Return (x, y) of the center of cell containing provided text 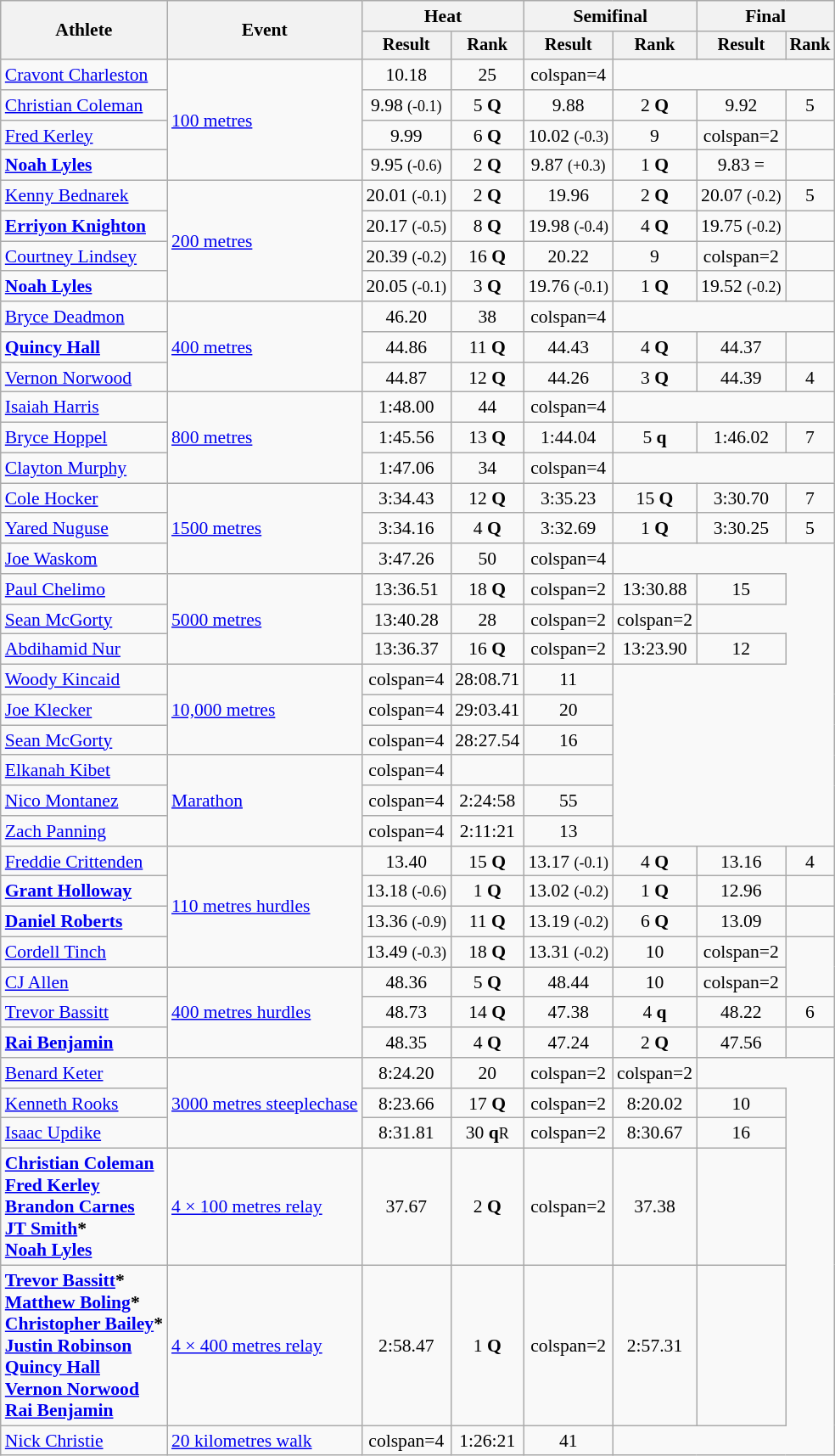
1:48.00 (406, 408)
44.86 (406, 347)
1:26:21 (487, 1441)
14 Q (487, 1013)
13.19 (-0.2) (569, 922)
19.52 (-0.2) (742, 287)
Cole Hocker (84, 498)
3:35.23 (569, 498)
10,000 metres (265, 710)
47.56 (742, 1043)
110 metres hurdles (265, 907)
28:08.71 (487, 680)
13.16 (742, 862)
8:24.20 (406, 1073)
Quincy Hall (84, 347)
Freddie Crittenden (84, 862)
4 q (655, 1013)
6 (810, 1013)
8 Q (487, 227)
12 (742, 649)
44.37 (742, 347)
34 (487, 469)
Event (265, 31)
Daniel Roberts (84, 922)
19.98 (-0.4) (569, 227)
13:30.88 (655, 589)
9.95 (-0.6) (406, 166)
15 (742, 589)
3:32.69 (569, 529)
19.96 (569, 196)
28:27.54 (487, 740)
28 (487, 620)
13.18 (-0.6) (406, 891)
29:03.41 (487, 711)
13.36 (-0.9) (406, 922)
8:23.66 (406, 1104)
10.18 (406, 75)
400 metres (265, 346)
9.92 (742, 105)
Cordell Tinch (84, 953)
Elkanah Kibet (84, 771)
Woody Kincaid (84, 680)
9.87 (+0.3) (569, 166)
Semifinal (610, 16)
Abdihamid Nur (84, 649)
Bryce Hoppel (84, 438)
2:57.31 (655, 1346)
Rai Benjamin (84, 1043)
Yared Nuguse (84, 529)
9.99 (406, 136)
Nick Christie (84, 1441)
9.88 (569, 105)
2:58.47 (406, 1346)
46.20 (406, 317)
38 (487, 317)
44 (487, 408)
Clayton Murphy (84, 469)
20.05 (-0.1) (406, 287)
13:36.37 (406, 649)
44.39 (742, 378)
44.43 (569, 347)
800 metres (265, 438)
19.75 (-0.2) (742, 227)
Trevor Bassitt*Matthew Boling*Christopher Bailey*Justin RobinsonQuincy HallVernon NorwoodRai Benjamin (84, 1346)
Christian Coleman (84, 105)
5 q (655, 438)
Joe Waskom (84, 559)
10.02 (-0.3) (569, 136)
8:31.81 (406, 1133)
13.02 (-0.2) (569, 891)
Erriyon Knighton (84, 227)
48.22 (742, 1013)
19.76 (-0.1) (569, 287)
1:46.02 (742, 438)
8:30.67 (655, 1133)
Cravont Charleston (84, 75)
11 (569, 680)
20.17 (-0.5) (406, 227)
2:11:21 (487, 831)
17 Q (487, 1104)
CJ Allen (84, 982)
Courtney Lindsey (84, 256)
1:47.06 (406, 469)
Isaac Updike (84, 1133)
Paul Chelimo (84, 589)
44.26 (569, 378)
48.44 (569, 982)
25 (487, 75)
13.09 (742, 922)
37.67 (406, 1207)
13:36.51 (406, 589)
Athlete (84, 31)
20.22 (569, 256)
20.39 (-0.2) (406, 256)
13:40.28 (406, 620)
400 metres hurdles (265, 1012)
4 × 400 metres relay (265, 1346)
20.01 (-0.1) (406, 196)
37.38 (655, 1207)
4 × 100 metres relay (265, 1207)
20 kilometres walk (265, 1441)
Isaiah Harris (84, 408)
3:30.25 (742, 529)
Zach Panning (84, 831)
5000 metres (265, 620)
3:47.26 (406, 559)
13.17 (-0.1) (569, 862)
8:20.02 (655, 1104)
13.40 (406, 862)
48.73 (406, 1013)
Trevor Bassitt (84, 1013)
1500 metres (265, 528)
47.24 (569, 1043)
Kenny Bednarek (84, 196)
3:30.70 (742, 498)
Grant Holloway (84, 891)
Kenneth Rooks (84, 1104)
48.35 (406, 1043)
41 (569, 1441)
Nico Montanez (84, 801)
200 metres (265, 241)
13 (569, 831)
13.49 (-0.3) (406, 953)
44.87 (406, 378)
3:34.43 (406, 498)
9.83 = (742, 166)
13:23.90 (655, 649)
12.96 (742, 891)
Heat (443, 16)
Final (765, 16)
13.31 (-0.2) (569, 953)
Christian ColemanFred KerleyBrandon CarnesJT Smith*Noah Lyles (84, 1207)
Marathon (265, 801)
55 (569, 801)
100 metres (265, 120)
3000 metres steeplechase (265, 1104)
47.38 (569, 1013)
48.36 (406, 982)
3:34.16 (406, 529)
9.98 (-0.1) (406, 105)
13 Q (487, 438)
20.07 (-0.2) (742, 196)
2:24:58 (487, 801)
1:44.04 (569, 438)
1:45.56 (406, 438)
Vernon Norwood (84, 378)
Bryce Deadmon (84, 317)
50 (487, 559)
30 qR (487, 1133)
Joe Klecker (84, 711)
Benard Keter (84, 1073)
Fred Kerley (84, 136)
